Scan for the cell matching the given text and deliver its [X, Y] coordinate at center. 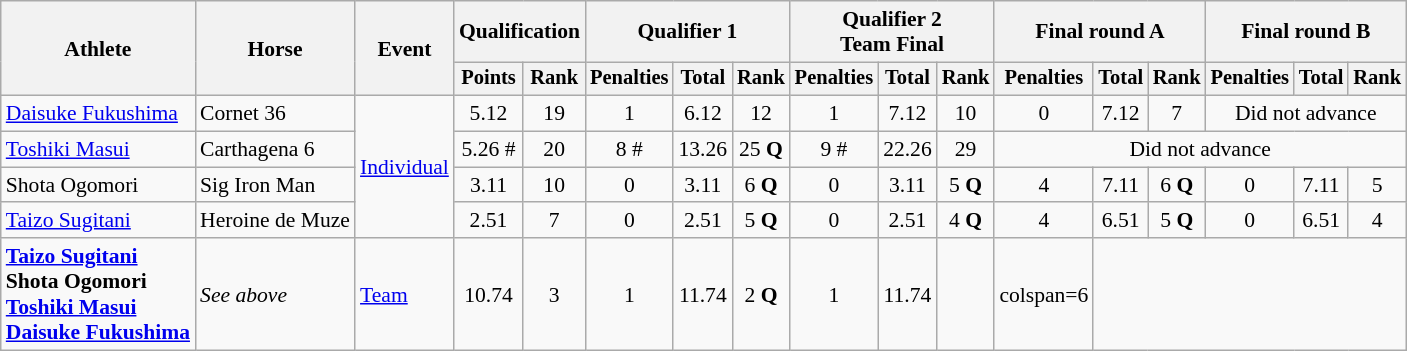
See above [275, 294]
Final round B [1306, 32]
Qualification [520, 32]
2 Q [761, 294]
29 [966, 150]
5 [1377, 185]
Heroine de Muze [275, 221]
20 [554, 150]
8 # [629, 150]
Individual [404, 167]
Final round A [1100, 32]
19 [554, 114]
3 [554, 294]
Daisuke Fukushima [98, 114]
Shota Ogomori [98, 185]
Sig Iron Man [275, 185]
13.26 [702, 150]
Toshiki Masui [98, 150]
Points [488, 79]
9 # [834, 150]
22.26 [908, 150]
Cornet 36 [275, 114]
4 Q [966, 221]
Taizo SugitaniShota OgomoriToshiki MasuiDaisuke Fukushima [98, 294]
Event [404, 48]
Taizo Sugitani [98, 221]
Carthagena 6 [275, 150]
Athlete [98, 48]
Team [404, 294]
Horse [275, 48]
Qualifier 1 [688, 32]
12 [761, 114]
5.26 # [488, 150]
10.74 [488, 294]
colspan=6 [1044, 294]
6.12 [702, 114]
5.12 [488, 114]
25 Q [761, 150]
Qualifier 2Team Final [892, 32]
